Provide the [x, y] coordinate of the cell's center where the given text is located.  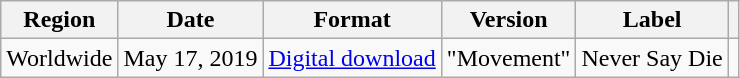
May 17, 2019 [190, 58]
Region [60, 20]
Never Say Die [652, 58]
Date [190, 20]
Format [352, 20]
Digital download [352, 58]
Version [508, 20]
Worldwide [60, 58]
"Movement" [508, 58]
Label [652, 20]
